Pinpoint the cell where the given text exists, returning its (X, Y) midpoint coordinate. 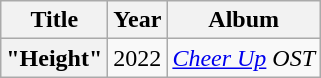
Title (54, 20)
Album (244, 20)
Year (138, 20)
"Height" (54, 58)
2022 (138, 58)
Cheer Up OST (244, 58)
